Provide the (X, Y) coordinate of the cell's center where the given text is located.  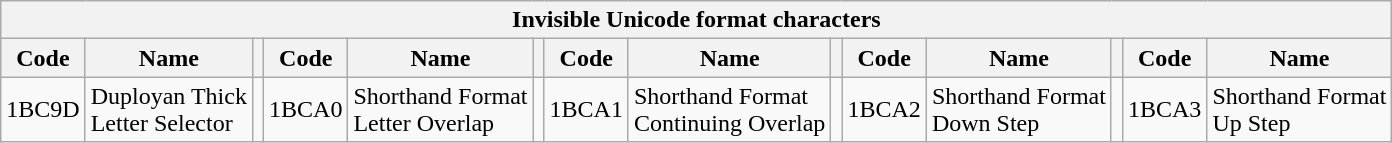
1BCA3 (1164, 110)
1BC9D (43, 110)
1BCA2 (884, 110)
Shorthand FormatDown Step (1018, 110)
Duployan ThickLetter Selector (168, 110)
Shorthand FormatUp Step (1300, 110)
Shorthand FormatLetter Overlap (440, 110)
Shorthand FormatContinuing Overlap (729, 110)
1BCA1 (586, 110)
Invisible Unicode format characters (696, 20)
1BCA0 (306, 110)
